Pinpoint the cell where the given text exists, returning its (X, Y) midpoint coordinate. 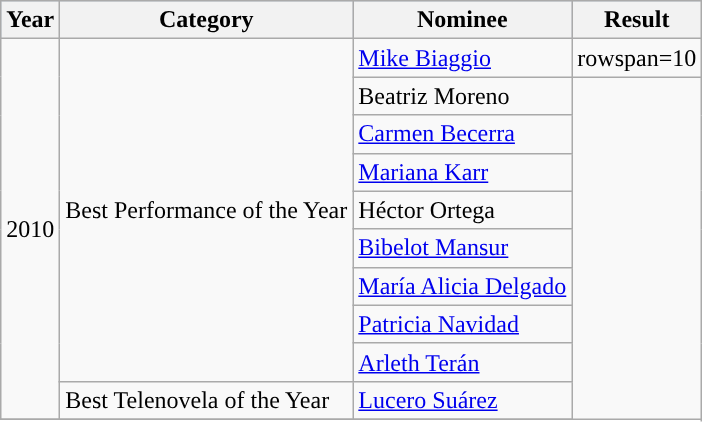
Patricia Navidad (462, 324)
Carmen Becerra (462, 134)
Result (637, 20)
Bibelot Mansur (462, 248)
Mike Biaggio (462, 58)
Mariana Karr (462, 172)
Beatriz Moreno (462, 96)
rowspan=10 (637, 58)
Year (30, 20)
2010 (30, 230)
Category (206, 20)
Héctor Ortega (462, 210)
María Alicia Delgado (462, 286)
Lucero Suárez (462, 400)
Best Performance of the Year (206, 210)
Arleth Terán (462, 362)
Best Telenovela of the Year (206, 400)
Nominee (462, 20)
